Provide the (X, Y) coordinate of the cell's center where the given text is located.  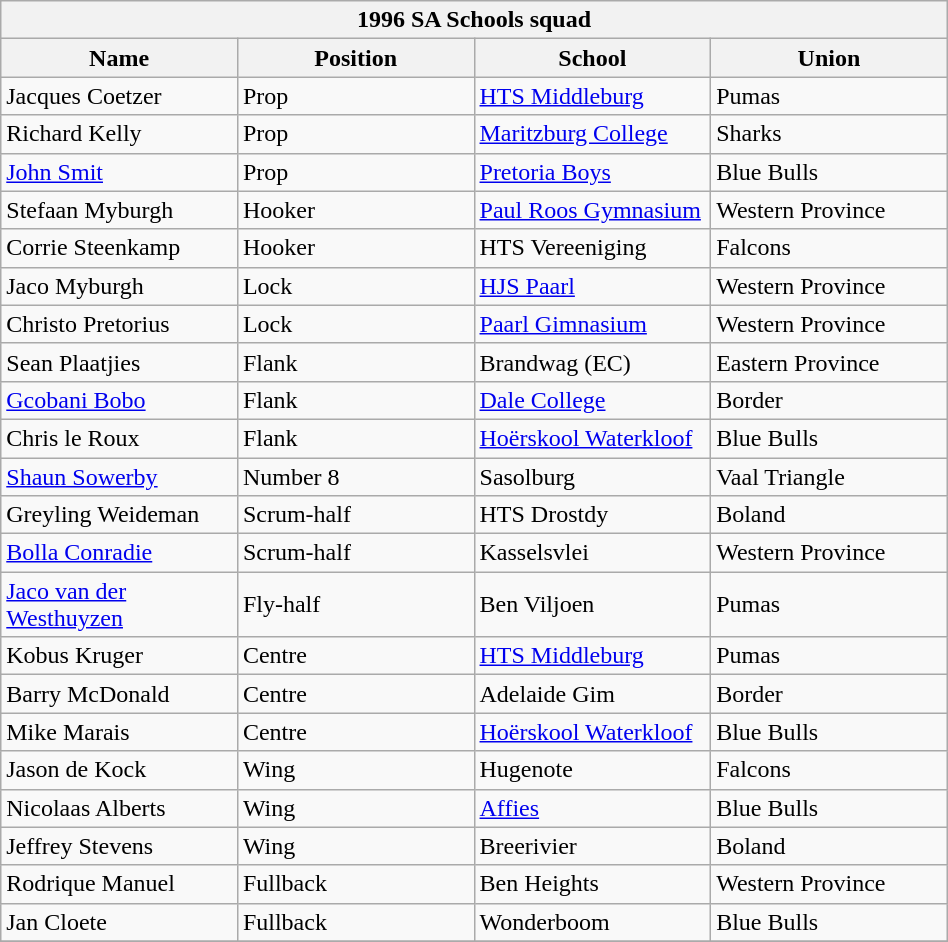
Greyling Weideman (120, 515)
Barry McDonald (120, 694)
Sasolburg (592, 477)
Jeffrey Stevens (120, 846)
Stefaan Myburgh (120, 210)
School (592, 58)
Richard Kelly (120, 134)
Position (356, 58)
Bolla Conradie (120, 553)
Ben Heights (592, 884)
Corrie Steenkamp (120, 248)
Affies (592, 808)
Brandwag (EC) (592, 362)
Gcobani Bobo (120, 400)
Paarl Gimnasium (592, 324)
Hugenote (592, 770)
Dale College (592, 400)
Jaco Myburgh (120, 286)
HTS Vereeniging (592, 248)
Union (830, 58)
HTS Drostdy (592, 515)
Ben Viljoen (592, 604)
Paul Roos Gymnasium (592, 210)
Fly-half (356, 604)
Maritzburg College (592, 134)
John Smit (120, 172)
Adelaide Gim (592, 694)
Nicolaas Alberts (120, 808)
Breerivier (592, 846)
Wonderboom (592, 922)
Name (120, 58)
Christo Pretorius (120, 324)
Shaun Sowerby (120, 477)
Chris le Roux (120, 438)
Sean Plaatjies (120, 362)
Pretoria Boys (592, 172)
Jason de Kock (120, 770)
Jacques Coetzer (120, 96)
Number 8 (356, 477)
Jan Cloete (120, 922)
Eastern Province (830, 362)
1996 SA Schools squad (474, 20)
Sharks (830, 134)
Vaal Triangle (830, 477)
Kasselsvlei (592, 553)
Rodrique Manuel (120, 884)
HJS Paarl (592, 286)
Kobus Kruger (120, 656)
Mike Marais (120, 732)
Jaco van der Westhuyzen (120, 604)
